Find where the given text appears and provide that cell's center as [X, Y] coordinate. 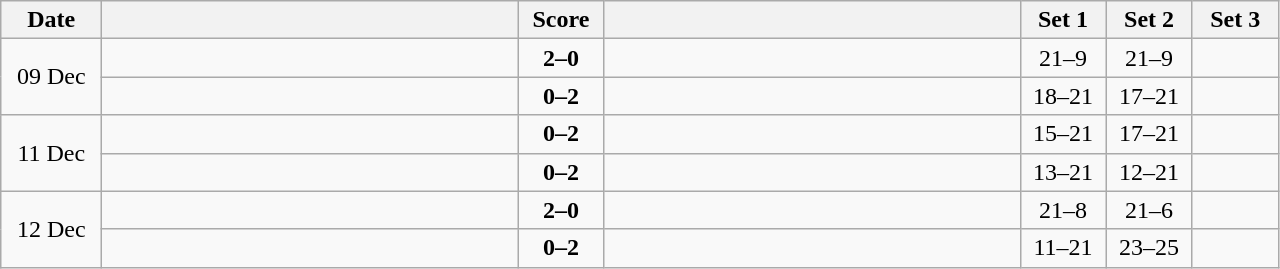
11 Dec [52, 153]
13–21 [1063, 172]
09 Dec [52, 77]
18–21 [1063, 96]
21–6 [1149, 210]
12 Dec [52, 229]
Score [561, 20]
21–8 [1063, 210]
Set 2 [1149, 20]
Set 1 [1063, 20]
15–21 [1063, 134]
23–25 [1149, 248]
11–21 [1063, 248]
Set 3 [1235, 20]
12–21 [1149, 172]
Date [52, 20]
